Find where the given text appears and provide that cell's center as [x, y] coordinate. 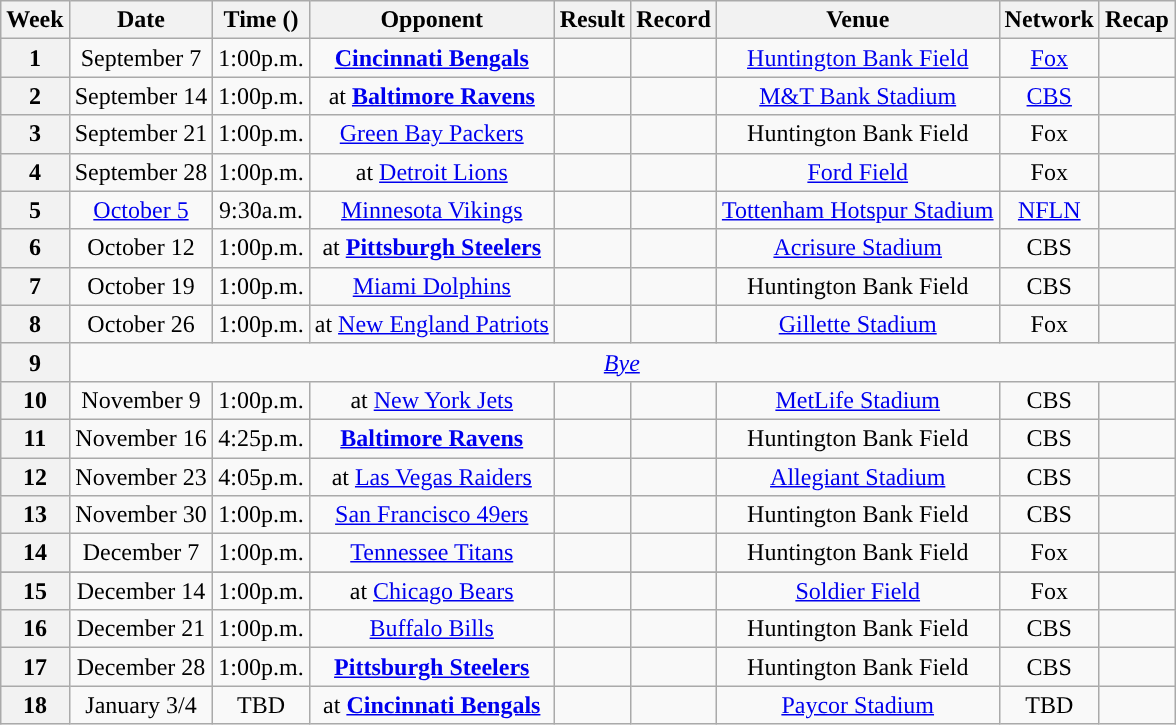
December 7 [141, 553]
5 [35, 210]
3 [35, 134]
18 [35, 705]
7 [35, 286]
October 26 [141, 324]
Buffalo Bills [432, 629]
Gillette Stadium [858, 324]
13 [35, 515]
Record [674, 20]
9:30a.m. [261, 210]
November 30 [141, 515]
at New England Patriots [432, 324]
at Cincinnati Bengals [432, 705]
September 28 [141, 172]
Network [1049, 20]
Result [592, 20]
October 12 [141, 248]
8 [35, 324]
Tennessee Titans [432, 553]
Venue [858, 20]
September 7 [141, 58]
16 [35, 629]
10 [35, 400]
December 14 [141, 591]
9 [35, 362]
MetLife Stadium [858, 400]
1 [35, 58]
4:25p.m. [261, 438]
15 [35, 591]
Recap [1136, 20]
October 19 [141, 286]
December 28 [141, 667]
Pittsburgh Steelers [432, 667]
2 [35, 96]
Green Bay Packers [432, 134]
December 21 [141, 629]
Ford Field [858, 172]
Date [141, 20]
NFLN [1049, 210]
November 9 [141, 400]
Bye [622, 362]
Soldier Field [858, 591]
November 23 [141, 477]
Miami Dolphins [432, 286]
November 16 [141, 438]
M&T Bank Stadium [858, 96]
14 [35, 553]
Time () [261, 20]
Allegiant Stadium [858, 477]
Cincinnati Bengals [432, 58]
at Las Vegas Raiders [432, 477]
6 [35, 248]
Opponent [432, 20]
Paycor Stadium [858, 705]
Minnesota Vikings [432, 210]
Tottenham Hotspur Stadium [858, 210]
Acrisure Stadium [858, 248]
at Pittsburgh Steelers [432, 248]
at Baltimore Ravens [432, 96]
17 [35, 667]
Week [35, 20]
at Detroit Lions [432, 172]
4:05p.m. [261, 477]
San Francisco 49ers [432, 515]
at Chicago Bears [432, 591]
Baltimore Ravens [432, 438]
October 5 [141, 210]
at New York Jets [432, 400]
September 14 [141, 96]
4 [35, 172]
12 [35, 477]
11 [35, 438]
September 21 [141, 134]
January 3/4 [141, 705]
